Pinpoint the cell where the given text exists, returning its (x, y) midpoint coordinate. 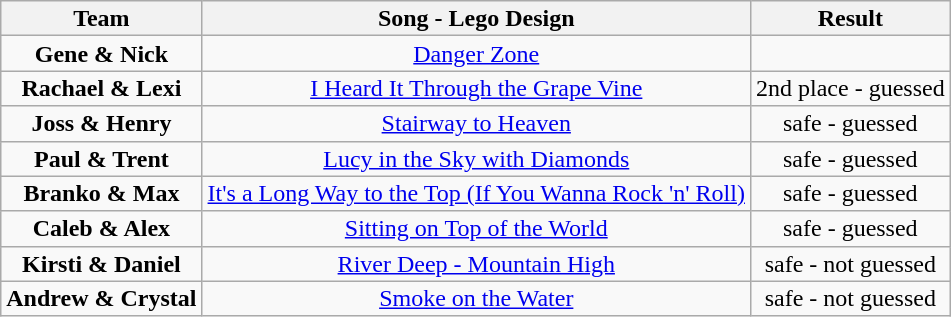
Smoke on the Water (476, 298)
Andrew & Crystal (102, 298)
River Deep - Mountain High (476, 264)
Sitting on Top of the World (476, 228)
I Heard It Through the Grape Vine (476, 88)
Branko & Max (102, 194)
Danger Zone (476, 54)
Caleb & Alex (102, 228)
Stairway to Heaven (476, 124)
Paul & Trent (102, 158)
Gene & Nick (102, 54)
Joss & Henry (102, 124)
Rachael & Lexi (102, 88)
2nd place - guessed (850, 88)
It's a Long Way to the Top (If You Wanna Rock 'n' Roll) (476, 194)
Result (850, 18)
Kirsti & Daniel (102, 264)
Lucy in the Sky with Diamonds (476, 158)
Song - Lego Design (476, 18)
Team (102, 18)
